Output the (x, y) coordinate of the center of the cell containing the given text.  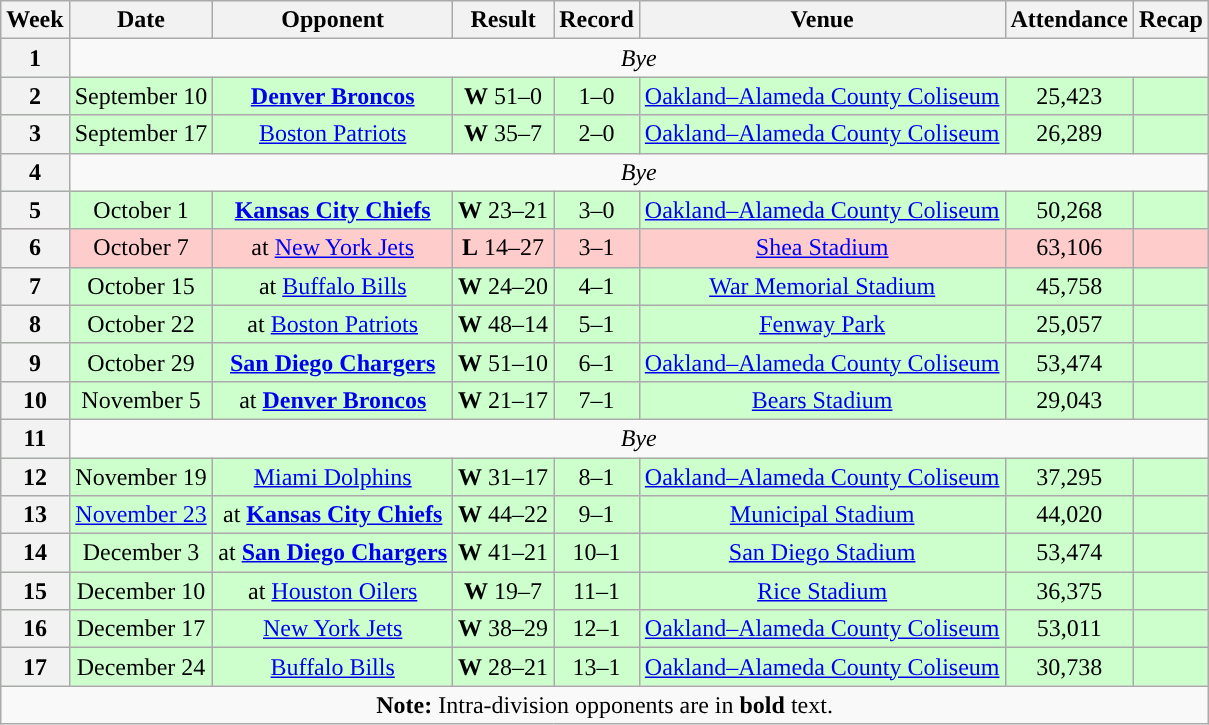
W 44–22 (504, 515)
at Denver Broncos (333, 400)
29,043 (1069, 400)
War Memorial Stadium (822, 286)
1 (35, 58)
45,758 (1069, 286)
11–1 (597, 591)
4–1 (597, 286)
1–0 (597, 96)
16 (35, 629)
9–1 (597, 515)
11 (35, 438)
Opponent (333, 20)
W 19–7 (504, 591)
3–0 (597, 210)
September 10 (141, 96)
9 (35, 362)
at Boston Patriots (333, 324)
5 (35, 210)
at New York Jets (333, 248)
26,289 (1069, 134)
Result (504, 20)
17 (35, 667)
37,295 (1069, 477)
Kansas City Chiefs (333, 210)
Record (597, 20)
October 29 (141, 362)
Fenway Park (822, 324)
at Houston Oilers (333, 591)
W 38–29 (504, 629)
3 (35, 134)
10–1 (597, 553)
October 1 (141, 210)
Shea Stadium (822, 248)
L 14–27 (504, 248)
W 51–10 (504, 362)
W 31–17 (504, 477)
7 (35, 286)
W 28–21 (504, 667)
Rice Stadium (822, 591)
13 (35, 515)
San Diego Chargers (333, 362)
W 23–21 (504, 210)
November 23 (141, 515)
25,423 (1069, 96)
Buffalo Bills (333, 667)
Miami Dolphins (333, 477)
4 (35, 172)
New York Jets (333, 629)
8 (35, 324)
14 (35, 553)
44,020 (1069, 515)
December 17 (141, 629)
at Kansas City Chiefs (333, 515)
Bears Stadium (822, 400)
25,057 (1069, 324)
Recap (1170, 20)
Venue (822, 20)
6–1 (597, 362)
13–1 (597, 667)
6 (35, 248)
W 24–20 (504, 286)
8–1 (597, 477)
San Diego Stadium (822, 553)
63,106 (1069, 248)
3–1 (597, 248)
Attendance (1069, 20)
Week (35, 20)
October 15 (141, 286)
7–1 (597, 400)
September 17 (141, 134)
12–1 (597, 629)
November 5 (141, 400)
36,375 (1069, 591)
W 41–21 (504, 553)
December 24 (141, 667)
W 48–14 (504, 324)
at San Diego Chargers (333, 553)
53,011 (1069, 629)
10 (35, 400)
November 19 (141, 477)
12 (35, 477)
Municipal Stadium (822, 515)
December 3 (141, 553)
5–1 (597, 324)
2 (35, 96)
Date (141, 20)
Denver Broncos (333, 96)
W 21–17 (504, 400)
50,268 (1069, 210)
October 22 (141, 324)
Note: Intra-division opponents are in bold text. (605, 705)
W 51–0 (504, 96)
15 (35, 591)
30,738 (1069, 667)
at Buffalo Bills (333, 286)
W 35–7 (504, 134)
Boston Patriots (333, 134)
December 10 (141, 591)
October 7 (141, 248)
2–0 (597, 134)
